Extract the (x, y) coordinate from the center of the cell holding the provided text.  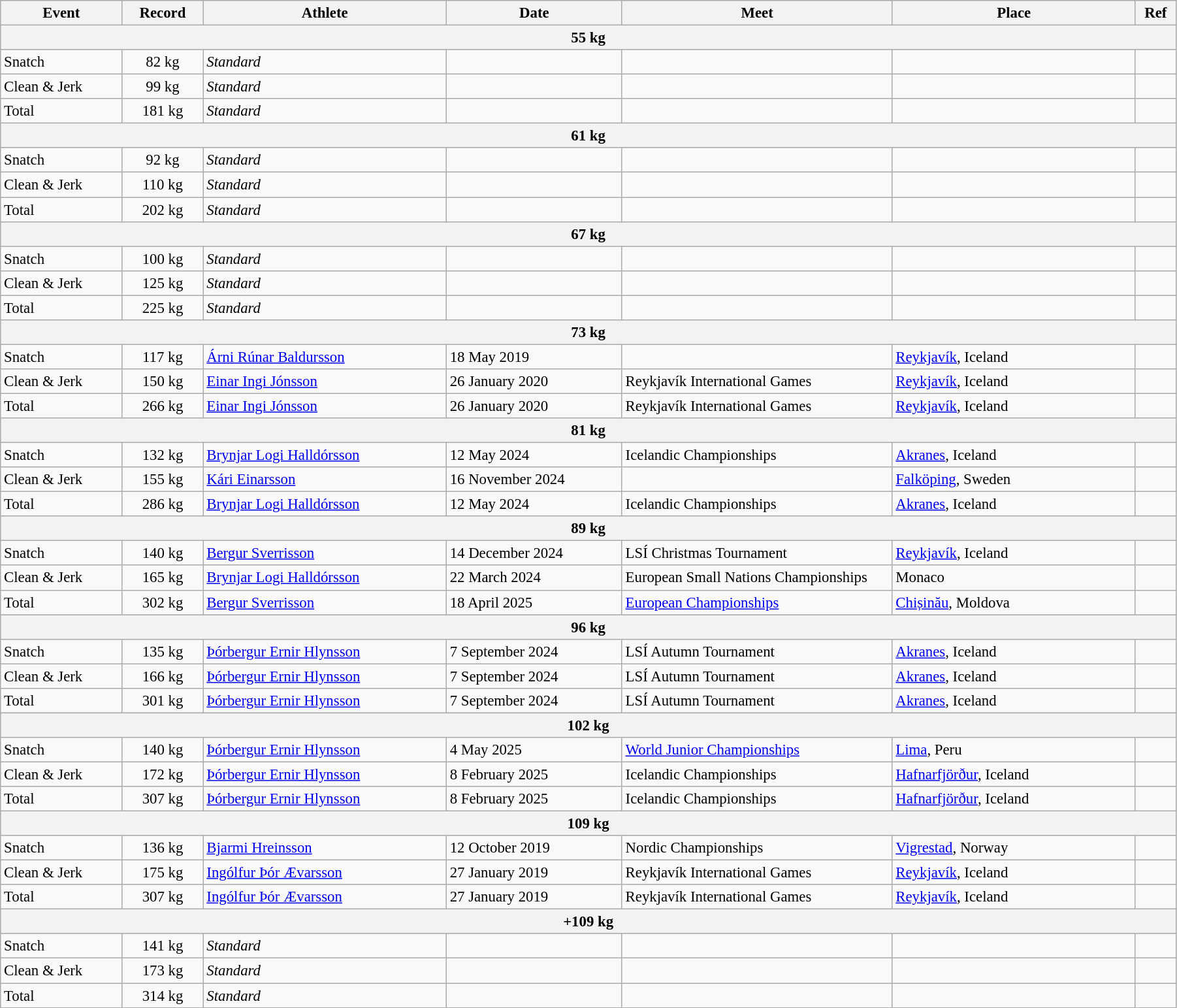
302 kg (163, 602)
166 kg (163, 676)
92 kg (163, 160)
172 kg (163, 774)
Vigrestad, Norway (1014, 848)
110 kg (163, 185)
4 May 2025 (534, 750)
Meet (757, 13)
18 April 2025 (534, 602)
Athlete (325, 13)
Kári Einarsson (325, 480)
266 kg (163, 406)
96 kg (588, 627)
Place (1014, 13)
132 kg (163, 455)
150 kg (163, 382)
102 kg (588, 725)
125 kg (163, 283)
Monaco (1014, 578)
135 kg (163, 651)
225 kg (163, 308)
181 kg (163, 111)
173 kg (163, 971)
109 kg (588, 824)
55 kg (588, 38)
81 kg (588, 431)
89 kg (588, 528)
12 October 2019 (534, 848)
Falköping, Sweden (1014, 480)
165 kg (163, 578)
314 kg (163, 996)
Nordic Championships (757, 848)
Bjarmi Hreinsson (325, 848)
22 March 2024 (534, 578)
European Championships (757, 602)
99 kg (163, 87)
100 kg (163, 259)
14 December 2024 (534, 553)
Chișinău, Moldova (1014, 602)
202 kg (163, 210)
+109 kg (588, 922)
136 kg (163, 848)
67 kg (588, 234)
61 kg (588, 136)
155 kg (163, 480)
Date (534, 13)
175 kg (163, 873)
141 kg (163, 947)
18 May 2019 (534, 357)
286 kg (163, 504)
World Junior Championships (757, 750)
117 kg (163, 357)
Ref (1155, 13)
Event (61, 13)
73 kg (588, 333)
82 kg (163, 62)
Record (163, 13)
LSÍ Christmas Tournament (757, 553)
Árni Rúnar Baldursson (325, 357)
Lima, Peru (1014, 750)
301 kg (163, 701)
European Small Nations Championships (757, 578)
16 November 2024 (534, 480)
